Search for the cell housing the specified text and yield its [x, y] center coordinate. 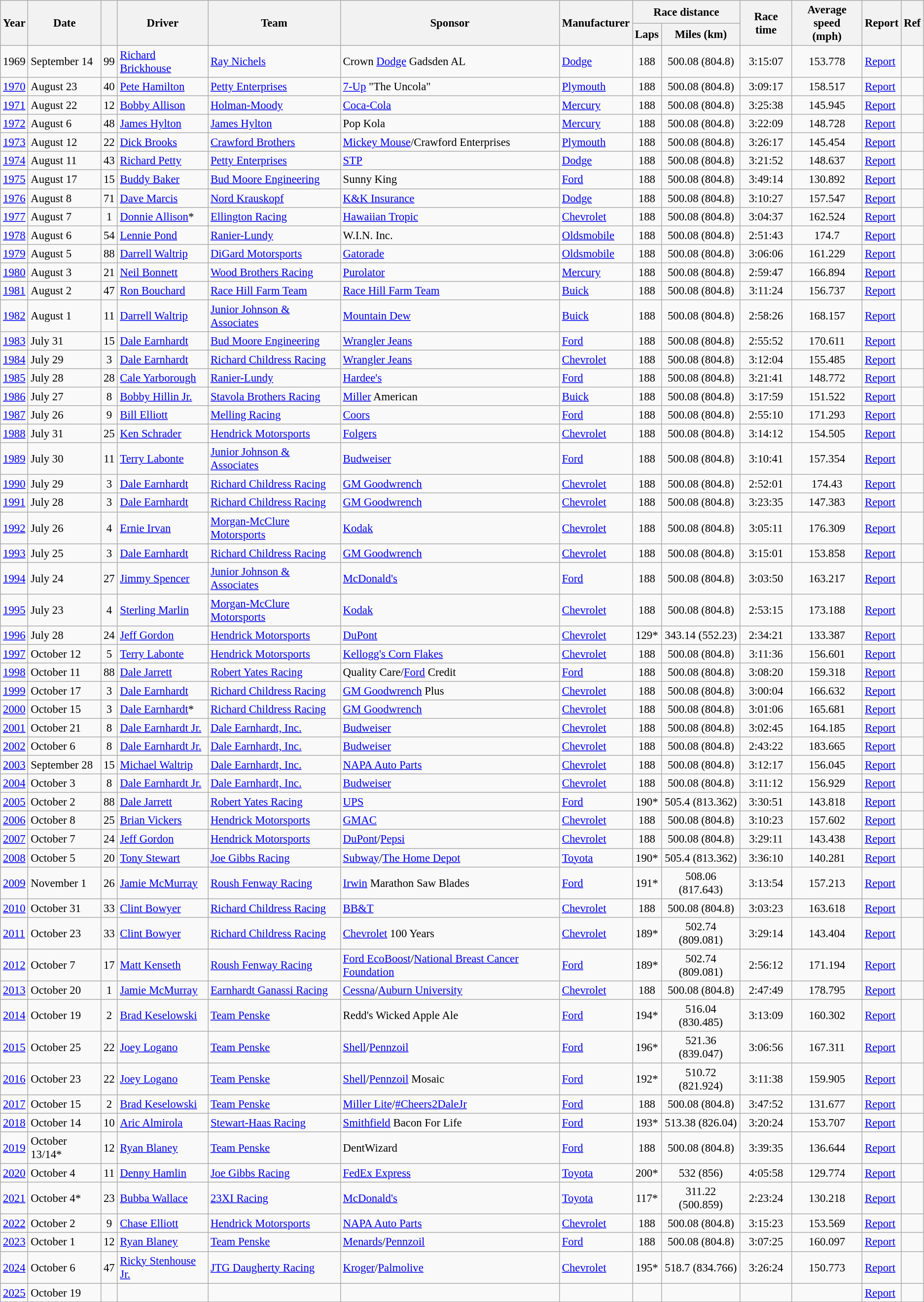
August 23 [65, 87]
1975 [14, 179]
Coca-Cola [450, 106]
Ray Nichels [274, 62]
3:15:23 [766, 1224]
1993 [14, 553]
150.773 [827, 1267]
2:47:49 [766, 990]
2009 [14, 882]
1995 [14, 610]
532 (856) [701, 1173]
156.737 [827, 291]
21 [109, 272]
October 14 [65, 1123]
Aric Almirola [163, 1123]
521.36 (839.047) [701, 1047]
171.293 [827, 415]
3:11:24 [766, 291]
3:14:12 [766, 434]
Bill Elliott [163, 415]
151.522 [827, 397]
20 [109, 858]
1999 [14, 691]
Quality Care/Ford Credit [450, 672]
129* [647, 635]
1983 [14, 341]
2:55:10 [766, 415]
3:21:41 [766, 378]
145.454 [827, 142]
174.43 [827, 484]
311.22 (500.859) [701, 1198]
2:58:26 [766, 316]
513.38 (826.04) [701, 1123]
1971 [14, 106]
2008 [14, 858]
26 [109, 882]
Dale Earnhardt* [163, 709]
2023 [14, 1242]
3:03:50 [766, 578]
Redd's Wicked Apple Ale [450, 1016]
Miller Lite/#Cheers2DaleJr [450, 1104]
2:59:47 [766, 272]
Chevrolet 100 Years [450, 933]
July 25 [65, 553]
October 12 [65, 654]
Driver [163, 23]
GMAC [450, 821]
2011 [14, 933]
Shell/Pennzoil Mosaic [450, 1079]
1969 [14, 62]
Neil Bonnett [163, 272]
192* [647, 1079]
Michael Waltrip [163, 765]
Menards/Pennzoil [450, 1242]
October 5 [65, 858]
162.524 [827, 216]
DuPont [450, 635]
2021 [14, 1198]
Ref [912, 23]
3:49:14 [766, 179]
3:15:07 [766, 62]
2019 [14, 1148]
Ford EcoBoost/National Breast Cancer Foundation [450, 965]
November 1 [65, 882]
October 20 [65, 990]
2007 [14, 839]
Coors [450, 415]
1973 [14, 142]
Average speed(mph) [827, 23]
143.438 [827, 839]
3:07:25 [766, 1242]
Ron Bouchard [163, 291]
2:51:43 [766, 235]
October 11 [65, 672]
Jimmy Spencer [163, 578]
2:43:22 [766, 746]
July 24 [65, 578]
3:03:23 [766, 908]
3:12:17 [766, 765]
99 [109, 62]
Earnhardt Ganassi Racing [274, 990]
Team [274, 23]
3:26:17 [766, 142]
Purolator [450, 272]
3:10:27 [766, 198]
Brian Vickers [163, 821]
2006 [14, 821]
1990 [14, 484]
Year [14, 23]
Stavola Brothers Racing [274, 397]
2018 [14, 1123]
2016 [14, 1079]
157.213 [827, 882]
Hawaiian Tropic [450, 216]
3:13:54 [766, 882]
160.302 [827, 1016]
2012 [14, 965]
54 [109, 235]
FedEx Express [450, 1173]
71 [109, 198]
1989 [14, 458]
August 7 [65, 216]
1978 [14, 235]
194* [647, 1016]
2020 [14, 1173]
160.097 [827, 1242]
August 3 [65, 272]
August 11 [65, 161]
3:11:12 [766, 783]
Sponsor [450, 23]
1984 [14, 359]
Subway/The Home Depot [450, 858]
193* [647, 1123]
Bubba Wallace [163, 1198]
3:25:38 [766, 106]
2001 [14, 728]
508.06 (817.643) [701, 882]
1992 [14, 528]
2013 [14, 990]
3:22:09 [766, 124]
October 13/14* [65, 1148]
3:47:52 [766, 1104]
143.404 [827, 933]
Cessna/Auburn University [450, 990]
2002 [14, 746]
1994 [14, 578]
K&K Insurance [450, 198]
154.505 [827, 434]
510.72 (821.924) [701, 1079]
3:08:20 [766, 672]
1977 [14, 216]
156.601 [827, 654]
3:01:06 [766, 709]
143.818 [827, 802]
1991 [14, 503]
1988 [14, 434]
3:00:04 [766, 691]
August 17 [65, 179]
145.945 [827, 106]
3:06:56 [766, 1047]
195* [647, 1267]
Shell/Pennzoil [450, 1047]
136.644 [827, 1148]
3:23:35 [766, 503]
Pete Hamilton [163, 87]
Folgers [450, 434]
Donnie Allison* [163, 216]
GM Goodwrench Plus [450, 691]
3:06:06 [766, 253]
3:05:11 [766, 528]
JTG Daugherty Racing [274, 1267]
August 12 [65, 142]
Richard Brickhouse [163, 62]
27 [109, 578]
Date [65, 23]
Ricky Stenhouse Jr. [163, 1267]
1974 [14, 161]
156.929 [827, 783]
3:29:14 [766, 933]
Tony Stewart [163, 858]
Richard Petty [163, 161]
3:30:51 [766, 802]
129.774 [827, 1173]
2:55:52 [766, 341]
September 14 [65, 62]
Gatorade [450, 253]
Ernie Irvan [163, 528]
174.7 [827, 235]
Smithfield Bacon For Life [450, 1123]
158.517 [827, 87]
168.157 [827, 316]
173.188 [827, 610]
October 4 [65, 1173]
518.7 (834.766) [701, 1267]
Laps [647, 35]
Cale Yarborough [163, 378]
Bobby Hillin Jr. [163, 397]
October 21 [65, 728]
Dick Brooks [163, 142]
DuPont/Pepsi [450, 839]
157.602 [827, 821]
165.681 [827, 709]
1980 [14, 272]
163.618 [827, 908]
2000 [14, 709]
August 22 [65, 106]
Sunny King [450, 179]
Manufacturer [596, 23]
183.665 [827, 746]
October 3 [65, 783]
178.795 [827, 990]
164.185 [827, 728]
148.728 [827, 124]
153.707 [827, 1123]
Chase Elliott [163, 1224]
166.632 [827, 691]
23 [109, 1198]
2017 [14, 1104]
August 8 [65, 198]
Mountain Dew [450, 316]
2:53:15 [766, 610]
3:20:24 [766, 1123]
3:04:37 [766, 216]
Mickey Mouse/Crawford Enterprises [450, 142]
1986 [14, 397]
2025 [14, 1293]
Bobby Allison [163, 106]
148.637 [827, 161]
130.892 [827, 179]
1985 [14, 378]
3:10:41 [766, 458]
5 [109, 654]
3:11:38 [766, 1079]
Buddy Baker [163, 179]
163.217 [827, 578]
7-Up "The Uncola" [450, 87]
Kroger/Palmolive [450, 1267]
August 2 [65, 291]
3:26:24 [766, 1267]
Ken Schrader [163, 434]
Irwin Marathon Saw Blades [450, 882]
130.218 [827, 1198]
Denny Hamlin [163, 1173]
Wood Brothers Racing [274, 272]
3:39:35 [766, 1148]
October 1 [65, 1242]
159.318 [827, 672]
Miles (km) [701, 35]
Holman-Moody [274, 106]
2022 [14, 1224]
1979 [14, 253]
Sterling Marlin [163, 610]
3:21:52 [766, 161]
Crown Dodge Gadsden AL [450, 62]
Ellington Racing [274, 216]
161.229 [827, 253]
1987 [14, 415]
Crawford Brothers [274, 142]
July 27 [65, 397]
W.I.N. Inc. [450, 235]
191* [647, 882]
140.281 [827, 858]
2015 [14, 1047]
Hardee's [450, 378]
176.309 [827, 528]
September 28 [65, 765]
July 30 [65, 458]
196* [647, 1047]
1996 [14, 635]
October 8 [65, 821]
156.045 [827, 765]
2:23:24 [766, 1198]
3:17:59 [766, 397]
153.569 [827, 1224]
131.677 [827, 1104]
Miller American [450, 397]
153.778 [827, 62]
3:02:45 [766, 728]
October 4* [65, 1198]
28 [109, 378]
48 [109, 124]
3:36:10 [766, 858]
Race time [766, 23]
DentWizard [450, 1148]
1997 [14, 654]
2:34:21 [766, 635]
Lennie Pond [163, 235]
2004 [14, 783]
43 [109, 161]
148.772 [827, 378]
170.611 [827, 341]
147.383 [827, 503]
133.387 [827, 635]
Melling Racing [274, 415]
Dave Marcis [163, 198]
October 31 [65, 908]
117* [647, 1198]
August 5 [65, 253]
1970 [14, 87]
3:10:23 [766, 821]
157.547 [827, 198]
DiGard Motorsports [274, 253]
343.14 (552.23) [701, 635]
Race distance [686, 12]
UPS [450, 802]
2010 [14, 908]
17 [109, 965]
1981 [14, 291]
1982 [14, 316]
August 1 [65, 316]
Kellogg's Corn Flakes [450, 654]
3:11:36 [766, 654]
October 25 [65, 1047]
2:52:01 [766, 484]
3:29:11 [766, 839]
2005 [14, 802]
3:12:04 [766, 359]
3:15:01 [766, 553]
2024 [14, 1267]
3:09:17 [766, 87]
July 23 [65, 610]
Matt Kenseth [163, 965]
157.354 [827, 458]
2003 [14, 765]
2:56:12 [766, 965]
Nord Krauskopf [274, 198]
Pop Kola [450, 124]
2014 [14, 1016]
153.858 [827, 553]
10 [109, 1123]
3:13:09 [766, 1016]
1998 [14, 672]
1972 [14, 124]
166.894 [827, 272]
1976 [14, 198]
159.905 [827, 1079]
40 [109, 87]
October 17 [65, 691]
200* [647, 1173]
167.311 [827, 1047]
516.04 (830.485) [701, 1016]
STP [450, 161]
BB&T [450, 908]
155.485 [827, 359]
4:05:58 [766, 1173]
171.194 [827, 965]
Stewart-Haas Racing [274, 1123]
23XI Racing [274, 1198]
